Find where the given text appears and provide that cell's center as (X, Y) coordinate. 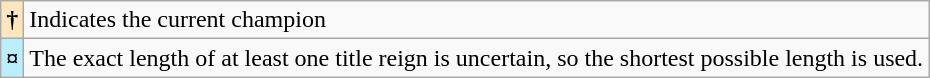
Indicates the current champion (476, 20)
The exact length of at least one title reign is uncertain, so the shortest possible length is used. (476, 58)
¤ (12, 58)
† (12, 20)
